Return the [X, Y] coordinate for the center point of the cell that contains the specified text.  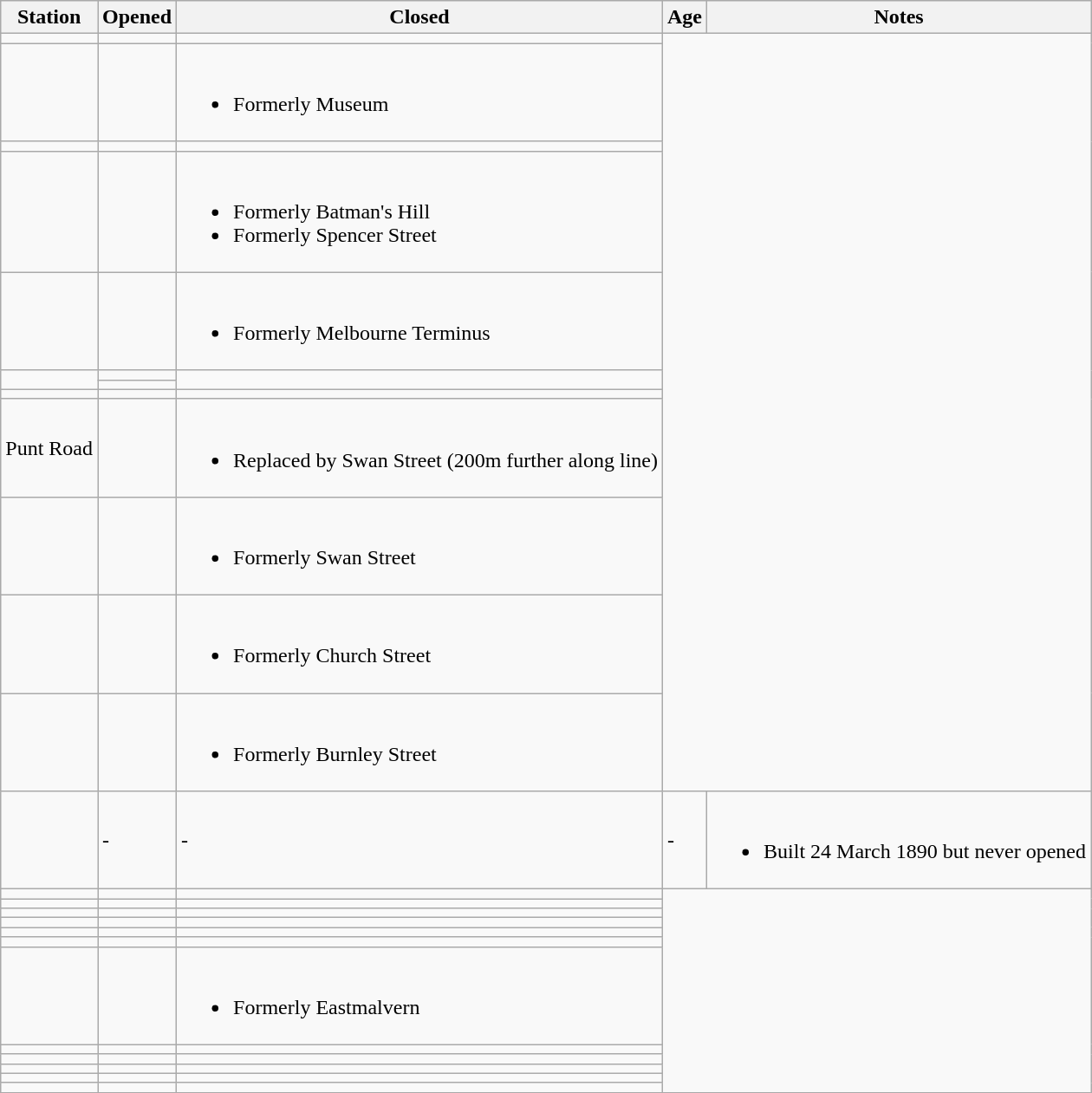
Punt Road [49, 447]
Replaced by Swan Street (200m further along line) [419, 447]
Opened [137, 17]
Formerly Burnley Street [419, 742]
Formerly Museum [419, 92]
Formerly Church Street [419, 643]
Formerly Melbourne Terminus [419, 321]
Closed [419, 17]
Notes [900, 17]
Station [49, 17]
Age [685, 17]
Formerly Swan Street [419, 546]
Formerly Eastmalvern [419, 995]
Formerly Batman's HillFormerly Spencer Street [419, 211]
Built 24 March 1890 but never opened [900, 841]
